Locate the cell with the specified text and output its [X, Y] center coordinate. 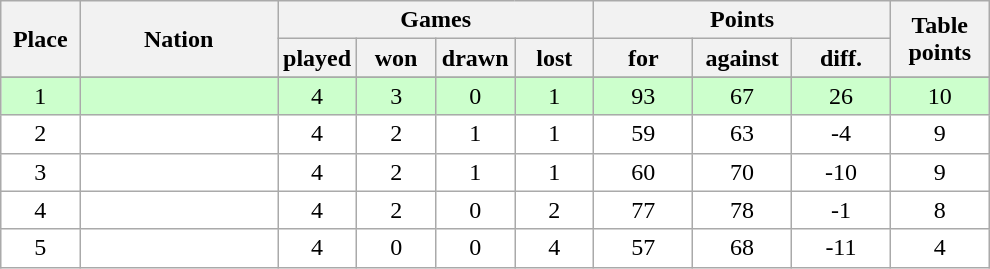
26 [842, 96]
-1 [842, 210]
78 [742, 210]
60 [644, 172]
lost [554, 58]
Tablepoints [940, 39]
67 [742, 96]
63 [742, 134]
Games [436, 20]
-4 [842, 134]
5 [40, 248]
-11 [842, 248]
8 [940, 210]
70 [742, 172]
Nation [179, 39]
diff. [842, 58]
10 [940, 96]
for [644, 58]
against [742, 58]
-10 [842, 172]
played [318, 58]
68 [742, 248]
Points [742, 20]
93 [644, 96]
won [396, 58]
59 [644, 134]
Place [40, 39]
57 [644, 248]
drawn [476, 58]
77 [644, 210]
